From the cell containing the given text, extract its center point as [x, y] coordinate. 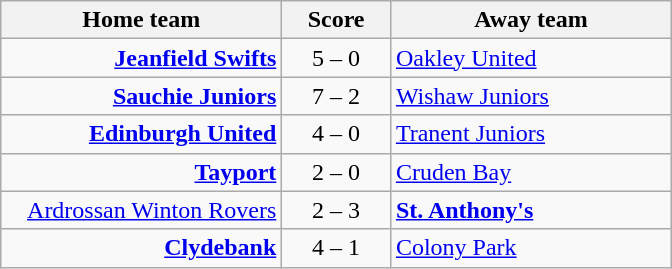
2 – 3 [336, 210]
St. Anthony's [530, 210]
Sauchie Juniors [142, 96]
Score [336, 20]
4 – 1 [336, 248]
Edinburgh United [142, 134]
5 – 0 [336, 58]
Tayport [142, 172]
Colony Park [530, 248]
Oakley United [530, 58]
Cruden Bay [530, 172]
Home team [142, 20]
Tranent Juniors [530, 134]
2 – 0 [336, 172]
Ardrossan Winton Rovers [142, 210]
Clydebank [142, 248]
Jeanfield Swifts [142, 58]
Away team [530, 20]
Wishaw Juniors [530, 96]
4 – 0 [336, 134]
7 – 2 [336, 96]
